Pinpoint the cell where the given text exists, returning its [x, y] midpoint coordinate. 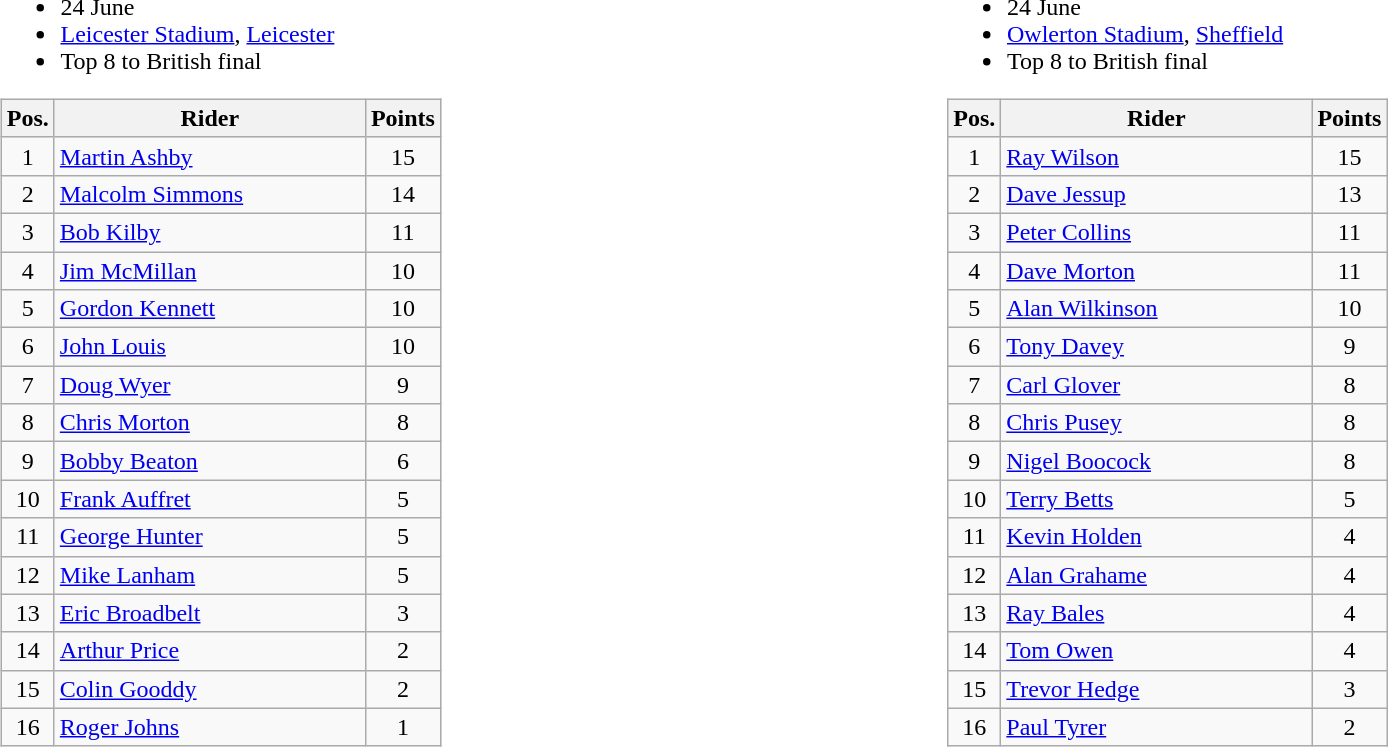
Peter Collins [1156, 232]
Chris Morton [210, 423]
Arthur Price [210, 651]
Kevin Holden [1156, 537]
Colin Gooddy [210, 689]
Martin Ashby [210, 156]
George Hunter [210, 537]
Ray Wilson [1156, 156]
Carl Glover [1156, 385]
Alan Wilkinson [1156, 309]
Nigel Boocock [1156, 461]
Paul Tyrer [1156, 727]
Eric Broadbelt [210, 613]
Doug Wyer [210, 385]
Chris Pusey [1156, 423]
Jim McMillan [210, 271]
Ray Bales [1156, 613]
Terry Betts [1156, 499]
Tom Owen [1156, 651]
Malcolm Simmons [210, 194]
Dave Morton [1156, 271]
Bobby Beaton [210, 461]
Frank Auffret [210, 499]
Bob Kilby [210, 232]
Dave Jessup [1156, 194]
Roger Johns [210, 727]
Mike Lanham [210, 575]
Trevor Hedge [1156, 689]
Gordon Kennett [210, 309]
John Louis [210, 347]
Alan Grahame [1156, 575]
Tony Davey [1156, 347]
